Identify which cell holds the provided text, then report its (x, y) central coordinate. 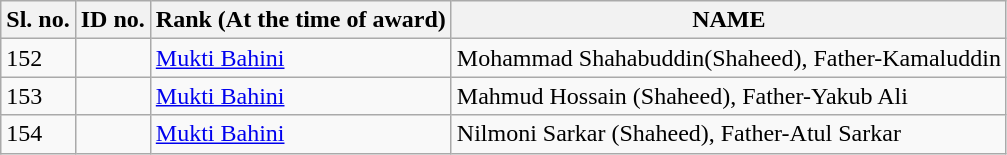
NAME (728, 20)
ID no. (112, 20)
154 (38, 134)
Mohammad Shahabuddin(Shaheed), Father-Kamaluddin (728, 58)
Mahmud Hossain (Shaheed), Father-Yakub Ali (728, 96)
153 (38, 96)
Sl. no. (38, 20)
Nilmoni Sarkar (Shaheed), Father-Atul Sarkar (728, 134)
152 (38, 58)
Rank (At the time of award) (300, 20)
